Locate the cell with the specified text and output its (X, Y) center coordinate. 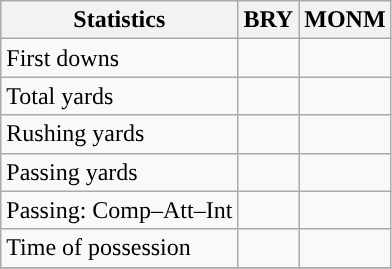
Total yards (120, 96)
BRY (268, 20)
Time of possession (120, 248)
Passing yards (120, 172)
Rushing yards (120, 134)
Passing: Comp–Att–Int (120, 210)
Statistics (120, 20)
MONM (345, 20)
First downs (120, 58)
